Search for the cell housing the specified text and yield its [x, y] center coordinate. 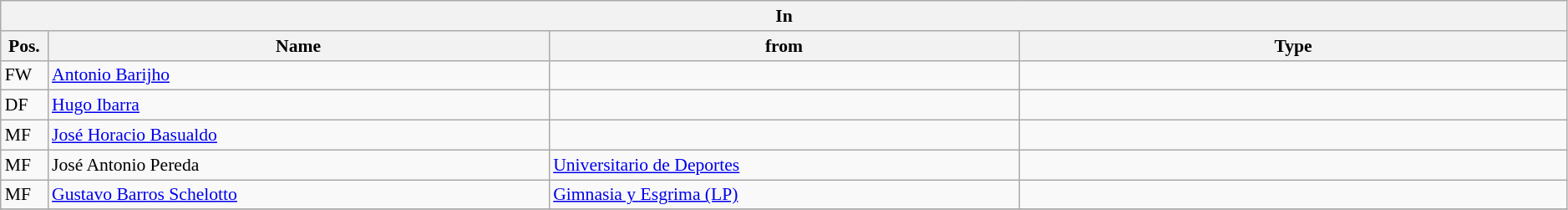
Gustavo Barros Schelotto [298, 195]
In [784, 16]
DF [24, 105]
Gimnasia y Esgrima (LP) [784, 195]
Antonio Barijho [298, 75]
Type [1293, 46]
José Antonio Pereda [298, 165]
José Horacio Basualdo [298, 136]
Universitario de Deportes [784, 165]
from [784, 46]
Name [298, 46]
FW [24, 75]
Hugo Ibarra [298, 105]
Pos. [24, 46]
